Provide the (X, Y) coordinate of the cell's center where the given text is located.  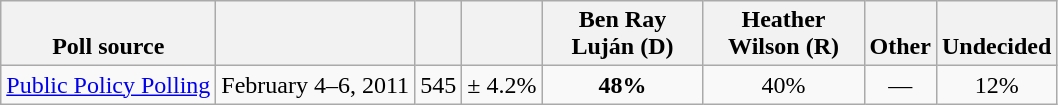
± 4.2% (502, 85)
Public Policy Polling (108, 85)
545 (438, 85)
40% (784, 85)
Other (900, 34)
HeatherWilson (R) (784, 34)
Ben RayLuján (D) (622, 34)
Undecided (996, 34)
Poll source (108, 34)
February 4–6, 2011 (316, 85)
12% (996, 85)
— (900, 85)
48% (622, 85)
